For the text-containing cell, return its midpoint in [X, Y] coordinate format. 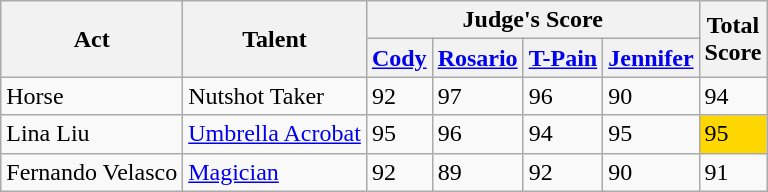
Judge's Score [532, 20]
Horse [92, 96]
Rosario [478, 58]
Lina Liu [92, 134]
97 [478, 96]
T-Pain [563, 58]
Talent [275, 39]
Jennifer [651, 58]
89 [478, 172]
Cody [399, 58]
Magician [275, 172]
Nutshot Taker [275, 96]
91 [733, 172]
TotalScore [733, 39]
Fernando Velasco [92, 172]
Umbrella Acrobat [275, 134]
Act [92, 39]
